Identify which cell holds the provided text, then report its [X, Y] central coordinate. 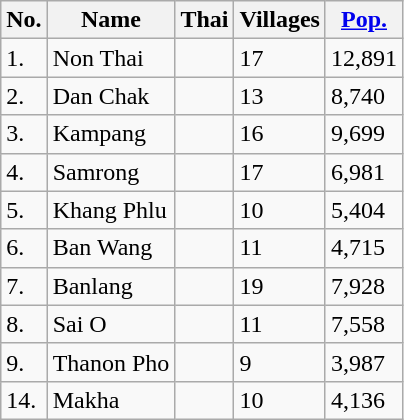
19 [280, 286]
7,558 [364, 324]
8. [24, 324]
6. [24, 248]
4,715 [364, 248]
Samrong [111, 172]
2. [24, 96]
Dan Chak [111, 96]
9,699 [364, 134]
12,891 [364, 58]
9 [280, 362]
3. [24, 134]
Name [111, 20]
Khang Phlu [111, 210]
4. [24, 172]
Villages [280, 20]
7. [24, 286]
Banlang [111, 286]
5,404 [364, 210]
No. [24, 20]
1. [24, 58]
Makha [111, 400]
Kampang [111, 134]
Non Thai [111, 58]
13 [280, 96]
9. [24, 362]
Thanon Pho [111, 362]
Pop. [364, 20]
Ban Wang [111, 248]
7,928 [364, 286]
8,740 [364, 96]
4,136 [364, 400]
6,981 [364, 172]
Sai O [111, 324]
3,987 [364, 362]
16 [280, 134]
Thai [204, 20]
14. [24, 400]
5. [24, 210]
